Scan for the cell matching the given text and deliver its (X, Y) coordinate at center. 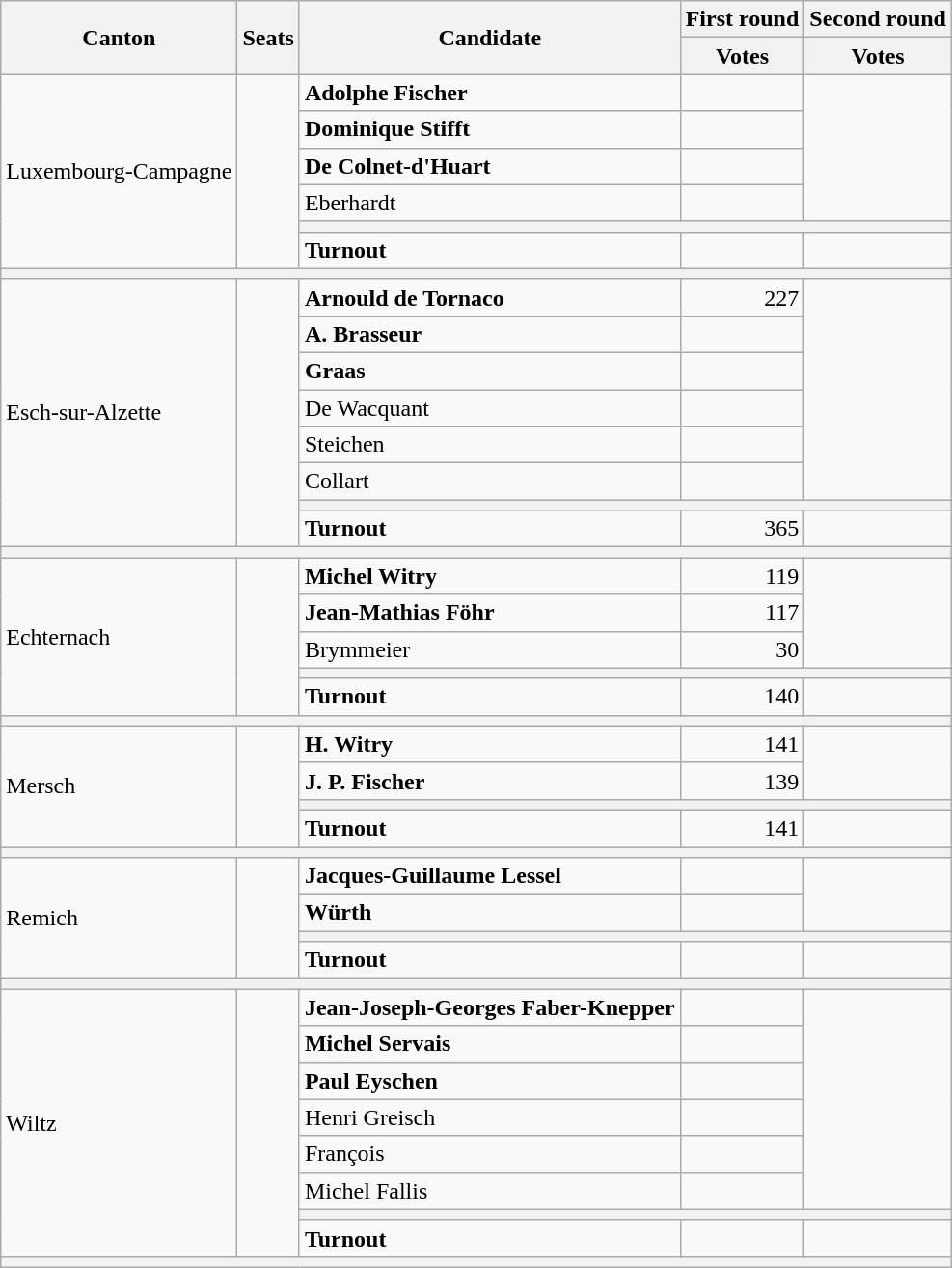
A. Brasseur (490, 334)
Esch-sur-Alzette (120, 413)
Candidate (490, 38)
Steichen (490, 445)
First round (743, 19)
117 (743, 613)
Eberhardt (490, 203)
Brymmeier (490, 649)
Michel Fallis (490, 1191)
Henri Greisch (490, 1117)
Graas (490, 371)
J. P. Fischer (490, 781)
Adolphe Fischer (490, 93)
François (490, 1154)
119 (743, 576)
De Colnet-d'Huart (490, 166)
Würth (490, 913)
Michel Servais (490, 1044)
De Wacquant (490, 408)
Collart (490, 482)
Canton (120, 38)
Michel Witry (490, 576)
Arnould de Tornaco (490, 297)
H. Witry (490, 744)
140 (743, 697)
227 (743, 297)
30 (743, 649)
Luxembourg-Campagne (120, 172)
Second round (878, 19)
Dominique Stifft (490, 129)
365 (743, 529)
Wiltz (120, 1123)
Jacques-Guillaume Lessel (490, 876)
Paul Eyschen (490, 1081)
Mersch (120, 786)
Echternach (120, 637)
139 (743, 781)
Jean-Joseph-Georges Faber-Knepper (490, 1007)
Remich (120, 919)
Seats (268, 38)
Jean-Mathias Föhr (490, 613)
